For the text-containing cell, return its midpoint in (x, y) coordinate format. 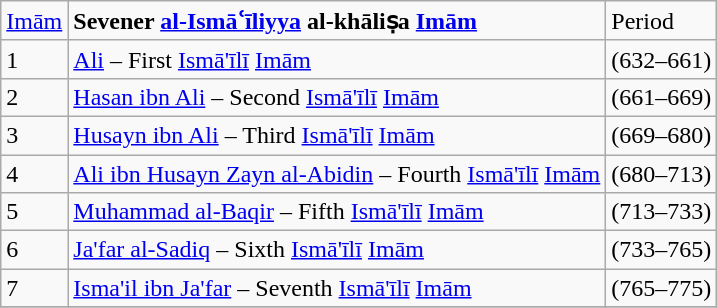
7 (34, 288)
(765–775) (662, 288)
Isma'il ibn Ja'far – Seventh Ismā'īlī Imām (337, 288)
Hasan ibn Ali – Second Ismā'īlī Imām (337, 97)
4 (34, 173)
(661–669) (662, 97)
Ali – First Ismā'īlī Imām (337, 59)
(669–680) (662, 135)
Muhammad al-Baqir – Fifth Ismā'īlī Imām (337, 212)
Ali ibn Husayn Zayn al-Abidin – Fourth Ismā'īlī Imām (337, 173)
Ja'far al-Sadiq – Sixth Ismā'īlī Imām (337, 250)
(733–765) (662, 250)
Sevener al-Ismāʿīliyya al-khāliṣa Imām (337, 21)
Imām (34, 21)
5 (34, 212)
(680–713) (662, 173)
2 (34, 97)
(713–733) (662, 212)
(632–661) (662, 59)
1 (34, 59)
Period (662, 21)
Husayn ibn Ali – Third Ismā'īlī Imām (337, 135)
6 (34, 250)
3 (34, 135)
